Find where the given text appears and provide that cell's center as [X, Y] coordinate. 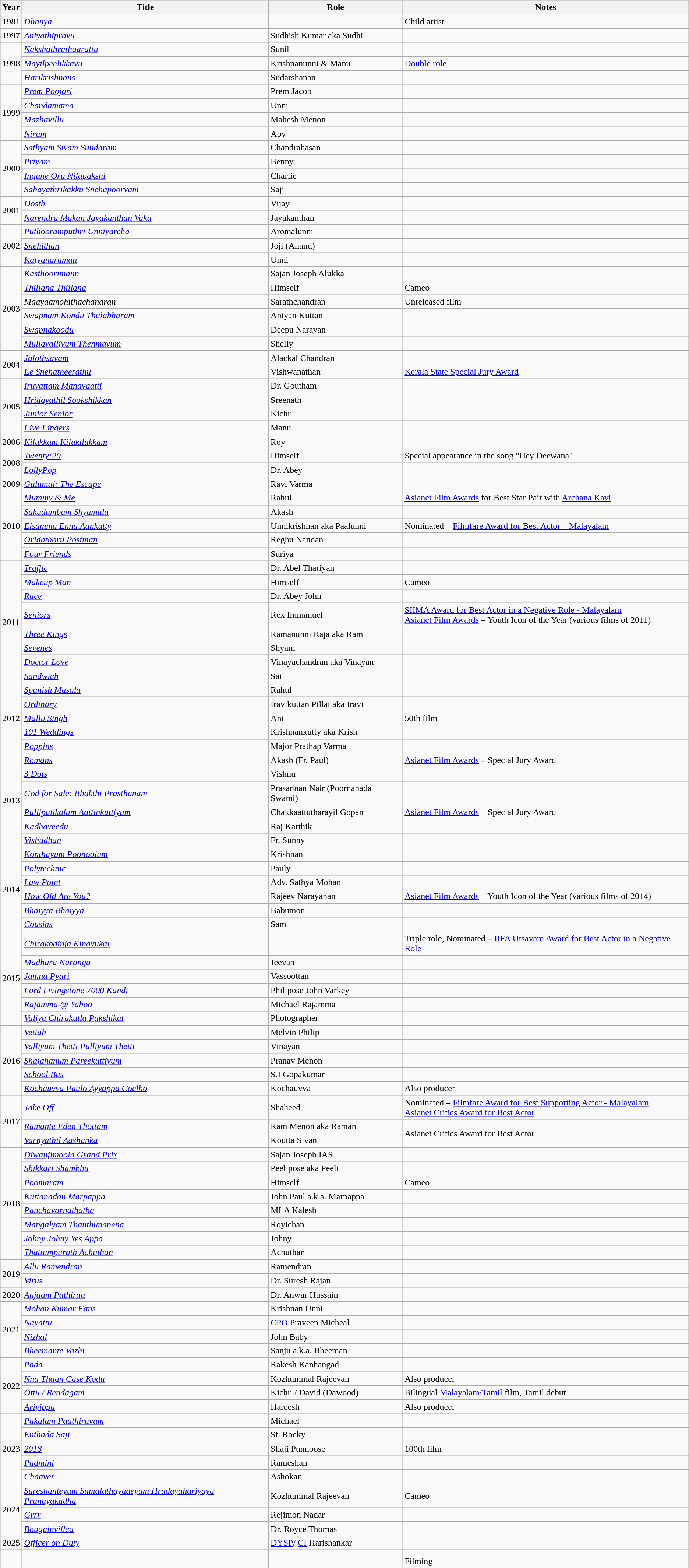
Prem Jacob [336, 91]
Sakudumbam Shyamala [145, 512]
Rex Immanuel [336, 615]
100th film [545, 1449]
Bougainvillea [145, 1529]
Cousins [145, 924]
Diwanjimoola Grand Prix [145, 1154]
Poppins [145, 746]
3 Dots [145, 774]
Five Fingers [145, 428]
Doctor Love [145, 662]
Poomaram [145, 1182]
Aniyan Kuttan [336, 316]
Rajamma @ Yahoo [145, 1004]
Twenty:20 [145, 456]
Law Point [145, 882]
Padmini [145, 1463]
Child artist [545, 21]
Ravi Varma [336, 484]
Iravikuttan Pillai aka Iravi [336, 704]
Priyam [145, 161]
Thillana Thillana [145, 288]
2023 [11, 1449]
Take Off [145, 1107]
Dr. Royce Thomas [336, 1529]
Aromalunni [336, 232]
2003 [11, 309]
1999 [11, 112]
Ashokan [336, 1477]
2015 [11, 978]
Grrr [145, 1515]
Year [11, 7]
2025 [11, 1543]
Thattumpurath Achuthan [145, 1252]
Niram [145, 133]
2000 [11, 168]
Fr. Sunny [336, 840]
Sunil [336, 49]
Sandwich [145, 676]
Pakalum Paathiravum [145, 1421]
Filming [545, 1561]
Chakkaattutharayil Gopan [336, 812]
Deepu Narayan [336, 330]
Kochauvva Paulo Ayyappa Coelho [145, 1088]
Rajeev Narayanan [336, 896]
Notes [545, 7]
Dr. Abey [336, 470]
2013 [11, 800]
Anjaam Pathiraa [145, 1294]
2024 [11, 1510]
50th film [545, 718]
Mahesh Menon [336, 119]
Mummy & Me [145, 498]
Achuthan [336, 1252]
Narendra Makan Jayakanthan Vaka [145, 218]
Rameshan [336, 1463]
2012 [11, 718]
Kasthoorimann [145, 274]
Race [145, 596]
2008 [11, 463]
Nizhal [145, 1336]
Krishnan Unni [336, 1308]
Vassoottan [336, 976]
Dr. Abey John [336, 596]
MLA Kalesh [336, 1210]
Krishnankutty aka Krish [336, 732]
Charlie [336, 176]
Three Kings [145, 634]
Mayilpeelikkavu [145, 63]
Chirakodinja Kinavukal [145, 943]
2005 [11, 407]
Vinayachandran aka Vinayan [336, 662]
Sathyam Sivam Sundaram [145, 147]
Harikrishnans [145, 77]
Vettah [145, 1032]
Allu Ramendran [145, 1266]
Jalothsavam [145, 358]
2004 [11, 365]
Major Prathap Varma [336, 746]
Jayakanthan [336, 218]
Kichu [336, 414]
Suriya [336, 554]
Panchavarnathatha [145, 1210]
St. Rocky [336, 1435]
Ram Menon aka Raman [336, 1126]
Kichu / David (Dawood) [336, 1393]
God for Sale: Bhakthi Prasthanam [145, 793]
Vishudhan [145, 840]
Adv. Sathya Mohan [336, 882]
Rakesh Kanhangad [336, 1365]
Vijay [336, 204]
Shajahanum Pareekuttiyum [145, 1060]
Akash [336, 512]
Traffic [145, 568]
Maayaamohithachandran [145, 302]
Puthooramputhri Unniyarcha [145, 232]
Melvin Philip [336, 1032]
Johny Johny Yes Appa [145, 1238]
Krishnanunni & Manu [336, 63]
Asianet Critics Award for Best Actor [545, 1133]
Krishnan [336, 854]
Alackal Chandran [336, 358]
Joji (Anand) [336, 246]
Vishwanathan [336, 372]
Sudhish Kumar aka Sudhi [336, 35]
John Paul a.k.a. Marpappa [336, 1196]
Sahayathrikakku Snehapoorvam [145, 190]
Valiya Chirakulla Pakshikal [145, 1018]
Ramanunni Raja aka Ram [336, 634]
Ordinary [145, 704]
Ariyippu [145, 1407]
Swapnakoodu [145, 330]
Shikkari Shambhu [145, 1168]
Title [145, 7]
Ingane Oru Nilapakshi [145, 176]
Babumon [336, 910]
Roy [336, 442]
Akash (Fr. Paul) [336, 760]
Officer on Duty [145, 1543]
Bilingual Malayalam/Tamil film, Tamil debut [545, 1393]
Jamna Pyari [145, 976]
Michael Rajamma [336, 1004]
Bhaiyya Bhaiyya [145, 910]
Michael [336, 1421]
Unnikrishnan aka Paalunni [336, 526]
Sajan Joseph IAS [336, 1154]
Sai [336, 676]
Kochauvva [336, 1088]
Sarathchandran [336, 302]
Prem Poojari [145, 91]
Saji [336, 190]
Nna Thaan Case Kodu [145, 1379]
Makeup Man [145, 582]
Rejimon Nadar [336, 1515]
Madhura Naranga [145, 962]
Virus [145, 1280]
Photographer [336, 1018]
Polytechnic [145, 868]
2002 [11, 246]
2017 [11, 1121]
Mohan Kumar Fans [145, 1308]
Manu [336, 428]
2020 [11, 1294]
Ramendran [336, 1266]
How Old Are You? [145, 896]
Unreleased film [545, 302]
Pranav Menon [336, 1060]
Ramante Eden Thottam [145, 1126]
Pullipulikalum Aattinkuttiyum [145, 812]
1981 [11, 21]
Mullavalliyum Thenmavum [145, 344]
Peelipose aka Peeli [336, 1168]
Jeevan [336, 962]
Johny [336, 1238]
Aby [336, 133]
Sureshanteyum Sumalathayudeyum Hrudayahariyaya Pranayakadha [145, 1496]
Special appearance in the song "Hey Deewana" [545, 456]
Chaaver [145, 1477]
Sreenath [336, 400]
Hridayathil Sookshikkan [145, 400]
Mangalyam Thanthunanena [145, 1224]
School Bus [145, 1074]
2011 [11, 622]
2001 [11, 211]
Konthayum Poonoolum [145, 854]
Chandrahasan [336, 147]
S.I Gopakumar [336, 1074]
Sajan Joseph Alukka [336, 274]
Reghu Nandan [336, 540]
Benny [336, 161]
Vinayan [336, 1046]
Kerala State Special Jury Award [545, 372]
Dr. Goutham [336, 386]
Junior Senior [145, 414]
Ee Snehatheerathu [145, 372]
2021 [11, 1329]
Kalyanaraman [145, 260]
Shaheed [336, 1107]
LollyPop [145, 470]
Royichan [336, 1224]
Kadhaveedu [145, 826]
Philipose John Varkey [336, 990]
Shelly [336, 344]
Mazhavillu [145, 119]
Dr. Anwar Hussain [336, 1294]
Romans [145, 760]
Dr. Suresh Rajan [336, 1280]
Hareesh [336, 1407]
Asianet Film Awards – Youth Icon of the Year (various films of 2014) [545, 896]
Raj Karthik [336, 826]
Gulumal: The Escape [145, 484]
Pauly [336, 868]
Sam [336, 924]
Bheemante Vazhi [145, 1351]
2010 [11, 526]
2019 [11, 1273]
Nakshathrathaarattu [145, 49]
DYSP/ CI Harishankar [336, 1543]
Seniors [145, 615]
Nominated – Filmfare Award for Best Actor – Malayalam [545, 526]
Valliyum Thetti Pulliyum Thetti [145, 1046]
Snehithan [145, 246]
Ottu / Rendagam [145, 1393]
2022 [11, 1386]
Aniyathipravu [145, 35]
Elsamma Enna Aankutty [145, 526]
1998 [11, 63]
CPO Praveen Micheal [336, 1322]
SIIMA Award for Best Actor in a Negative Role - Malayalam Asianet Film Awards – Youth Icon of the Year (various films of 2011) [545, 615]
101 Weddings [145, 732]
2006 [11, 442]
Four Friends [145, 554]
Enthada Saji [145, 1435]
2016 [11, 1060]
Kilukkam Kilukilukkam [145, 442]
Sudarshanan [336, 77]
Oridathoru Postman [145, 540]
Iruvattam Manavaatti [145, 386]
Prasannan Nair (Poornanada Swami) [336, 793]
Sevenes [145, 648]
Kuttanadan Marpappa [145, 1196]
Dr. Abel Thariyan [336, 568]
Mallu Singh [145, 718]
Varnyathil Aashanka [145, 1140]
Sanju a.k.a. Bheeman [336, 1351]
Triple role, Nominated – IIFA Utsavam Award for Best Actor in a Negative Role [545, 943]
Ani [336, 718]
Koutta Sivan [336, 1140]
Lord Livingstone 7000 Kandi [145, 990]
Shyam [336, 648]
Swapnam Kondu Thulabharam [145, 316]
Nayattu [145, 1322]
Spanish Masala [145, 690]
Nominated – Filmfare Award for Best Supporting Actor - Malayalam Asianet Critics Award for Best Actor [545, 1107]
2009 [11, 484]
Double role [545, 63]
Role [336, 7]
Shaji Punnoose [336, 1449]
Chandamama [145, 105]
2014 [11, 889]
Vishnu [336, 774]
Pada [145, 1365]
John Baby [336, 1336]
1997 [11, 35]
Dosth [145, 204]
Asianet Film Awards for Best Star Pair with Archana Kavi [545, 498]
Dhanya [145, 21]
